Extract the [X, Y] coordinate from the center of the cell holding the provided text.  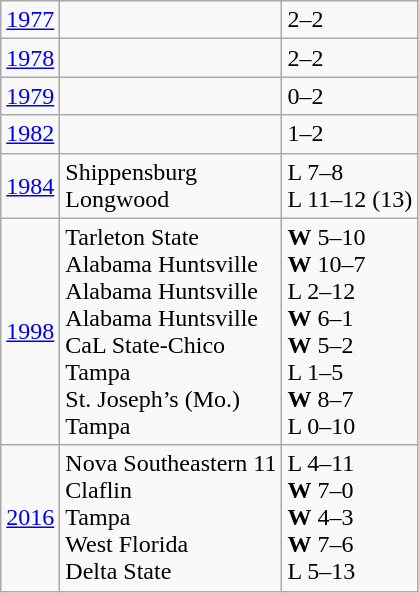
1998 [30, 332]
1977 [30, 20]
0–2 [350, 96]
L 7–8L 11–12 (13) [350, 186]
1979 [30, 96]
Nova Southeastern 11ClaflinTampaWest FloridaDelta State [171, 518]
1984 [30, 186]
W 5–10 W 10–7L 2–12 W 6–1 W 5–2L 1–5 W 8–7L 0–10 [350, 332]
2016 [30, 518]
Shippensburg Longwood [171, 186]
1–2 [350, 134]
Tarleton StateAlabama HuntsvilleAlabama HuntsvilleAlabama HuntsvilleCaL State-ChicoTampaSt. Joseph’s (Mo.)Tampa [171, 332]
1982 [30, 134]
1978 [30, 58]
L 4–11W 7–0W 4–3W 7–6L 5–13 [350, 518]
